Identify which cell holds the provided text, then report its [x, y] central coordinate. 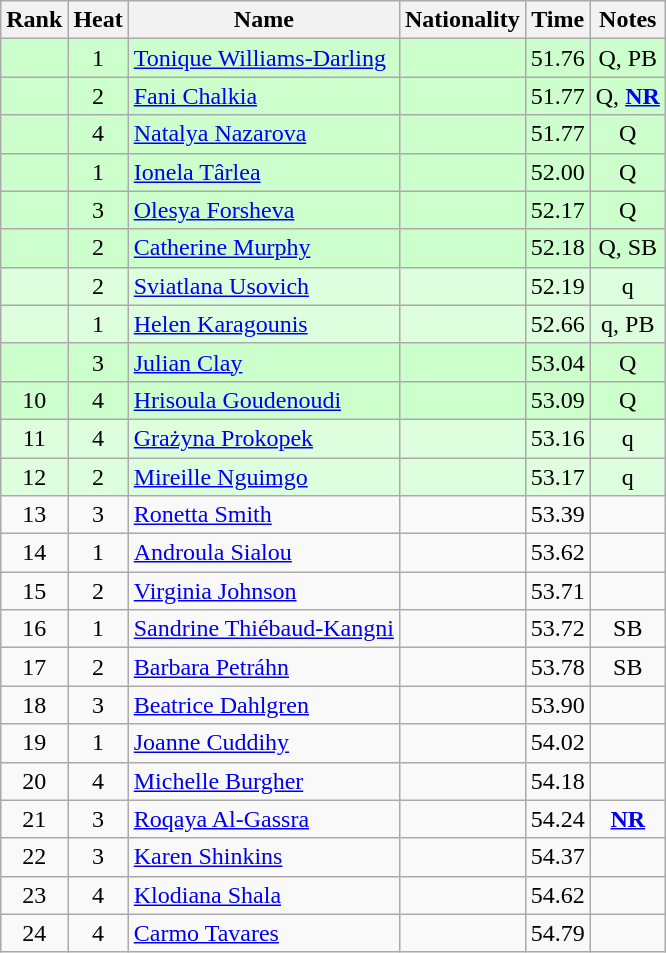
Time [558, 20]
11 [34, 438]
53.04 [558, 362]
54.62 [558, 895]
Nationality [462, 20]
Name [264, 20]
24 [34, 933]
53.72 [558, 629]
17 [34, 667]
Rank [34, 20]
Fani Chalkia [264, 96]
Natalya Nazarova [264, 134]
Q, SB [628, 248]
Ionela Târlea [264, 172]
53.39 [558, 515]
Helen Karagounis [264, 324]
Q, NR [628, 96]
54.02 [558, 743]
Karen Shinkins [264, 857]
Olesya Forsheva [264, 210]
53.78 [558, 667]
16 [34, 629]
15 [34, 591]
54.37 [558, 857]
52.66 [558, 324]
53.17 [558, 477]
Androula Sialou [264, 553]
52.00 [558, 172]
51.76 [558, 58]
Hrisoula Goudenoudi [264, 400]
53.09 [558, 400]
52.18 [558, 248]
Klodiana Shala [264, 895]
53.90 [558, 705]
NR [628, 819]
Carmo Tavares [264, 933]
Mireille Nguimgo [264, 477]
Tonique Williams-Darling [264, 58]
Catherine Murphy [264, 248]
21 [34, 819]
Q, PB [628, 58]
Grażyna Prokopek [264, 438]
Barbara Petráhn [264, 667]
14 [34, 553]
Virginia Johnson [264, 591]
10 [34, 400]
Heat [98, 20]
Julian Clay [264, 362]
53.62 [558, 553]
54.79 [558, 933]
Notes [628, 20]
54.24 [558, 819]
Roqaya Al-Gassra [264, 819]
20 [34, 781]
Ronetta Smith [264, 515]
q, PB [628, 324]
Sandrine Thiébaud-Kangni [264, 629]
Joanne Cuddihy [264, 743]
54.18 [558, 781]
52.17 [558, 210]
Sviatlana Usovich [264, 286]
19 [34, 743]
12 [34, 477]
18 [34, 705]
53.16 [558, 438]
Michelle Burgher [264, 781]
23 [34, 895]
52.19 [558, 286]
22 [34, 857]
Beatrice Dahlgren [264, 705]
13 [34, 515]
53.71 [558, 591]
